Return (X, Y) of the center of cell containing provided text 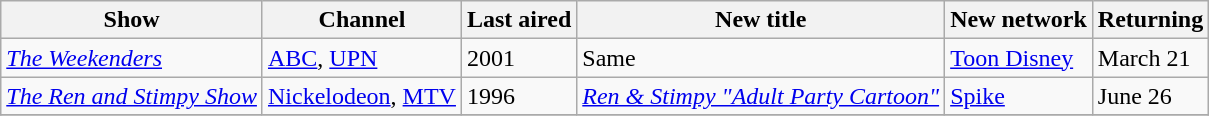
2001 (518, 58)
The Ren and Stimpy Show (132, 96)
New network (1019, 20)
Same (761, 58)
Nickelodeon, MTV (362, 96)
Ren & Stimpy "Adult Party Cartoon" (761, 96)
New title (761, 20)
Toon Disney (1019, 58)
Returning (1150, 20)
Last aired (518, 20)
Spike (1019, 96)
June 26 (1150, 96)
Channel (362, 20)
ABC, UPN (362, 58)
1996 (518, 96)
Show (132, 20)
The Weekenders (132, 58)
March 21 (1150, 58)
